Identify which cell holds the provided text, then report its [X, Y] central coordinate. 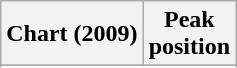
Peak position [189, 34]
Chart (2009) [72, 34]
